Identify which cell holds the provided text, then report its [x, y] central coordinate. 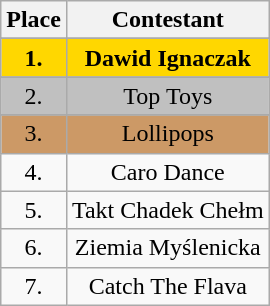
Ziemia Myślenicka [168, 248]
6. [34, 248]
Top Toys [168, 96]
Caro Dance [168, 172]
Contestant [168, 20]
2. [34, 96]
Place [34, 20]
1. [34, 58]
Lollipops [168, 134]
Dawid Ignaczak [168, 58]
7. [34, 286]
5. [34, 210]
4. [34, 172]
3. [34, 134]
Takt Chadek Chełm [168, 210]
Catch The Flava [168, 286]
